Detect which cell encompasses the target text, then output its [x, y] center coordinate. 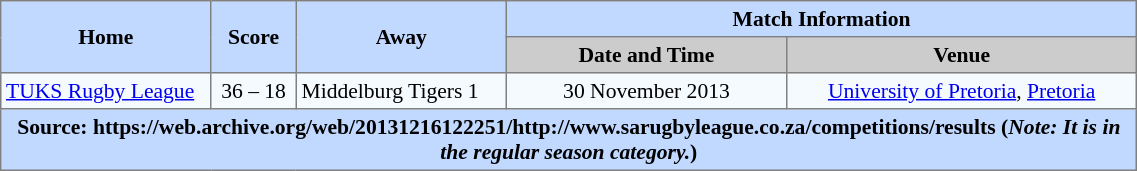
TUKS Rugby League [106, 91]
Score [254, 37]
30 November 2013 [646, 91]
University of Pretoria, Pretoria [962, 91]
Away [401, 37]
Date and Time [646, 55]
Venue [962, 55]
Match Information [821, 19]
Home [106, 37]
Source: https://web.archive.org/web/20131216122251/http://www.sarugbyleague.co.za/competitions/results (Note: It is in the regular season category.) [569, 140]
36 – 18 [254, 91]
Middelburg Tigers 1 [401, 91]
